Pinpoint the cell where the given text exists, returning its [X, Y] midpoint coordinate. 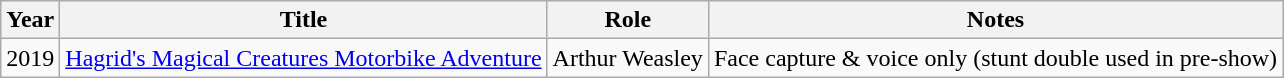
Face capture & voice only (stunt double used in pre-show) [995, 58]
Role [628, 20]
2019 [30, 58]
Year [30, 20]
Hagrid's Magical Creatures Motorbike Adventure [304, 58]
Arthur Weasley [628, 58]
Title [304, 20]
Notes [995, 20]
